Search for the cell housing the specified text and yield its (x, y) center coordinate. 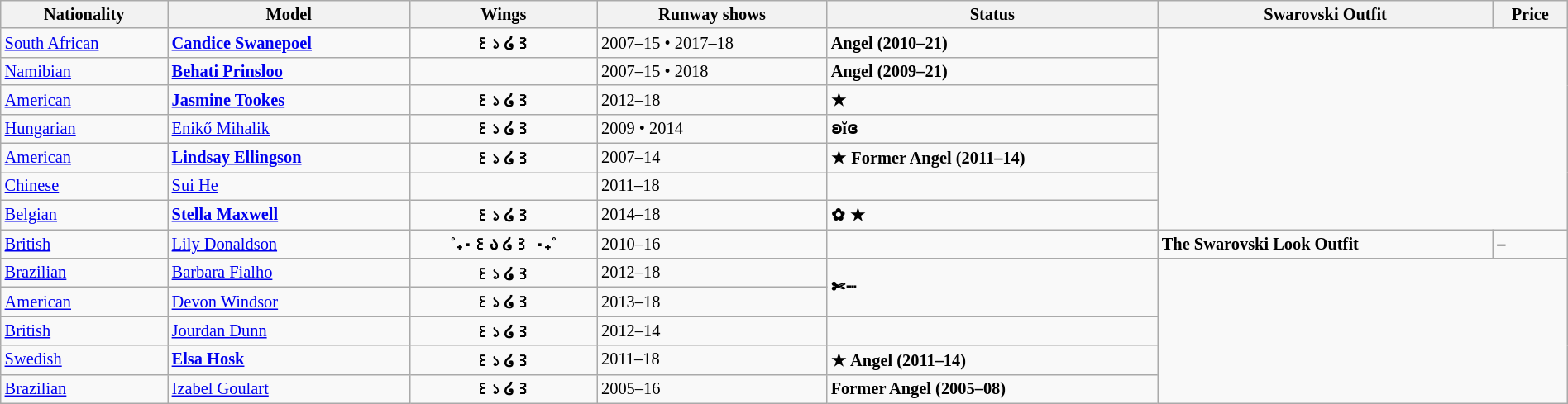
Swarovski Outfit (1325, 14)
Lindsay Ellingson (289, 157)
Jasmine Tookes (289, 99)
Nationality (84, 14)
2005–16 (712, 388)
Belgian (84, 215)
Runway shows (712, 14)
Jourdan Dunn (289, 330)
South African (84, 43)
Price (1530, 14)
2010–16 (712, 243)
★ (992, 99)
Chinese (84, 186)
– (1530, 243)
2007–15 • 2018 (712, 71)
✿ ★ (992, 215)
Candice Swanepoel (289, 43)
2007–14 (712, 157)
2007–15 • 2017–18 (712, 43)
Swedish (84, 360)
2012–14 (712, 330)
2009 • 2014 (712, 129)
Wings (504, 14)
Behati Prinsloo (289, 71)
Sui He (289, 186)
2014–18 (712, 215)
Barbara Fialho (289, 273)
The Swarovski Look Outfit (1325, 243)
Status (992, 14)
Model (289, 14)
˚₊‧꒰ა ໒꒱ ‧₊˚ (504, 243)
Izabel Goulart (289, 388)
Stella Maxwell (289, 215)
Angel (2010–21) (992, 43)
Devon Windsor (289, 301)
Former Angel (2005–08) (992, 388)
Elsa Hosk (289, 360)
★ Former Angel (2011–14) (992, 157)
Angel (2009–21) (992, 71)
Hungarian (84, 129)
✄┈ (992, 287)
Lily Donaldson (289, 243)
2013–18 (712, 301)
ʚĭɞ (992, 129)
★ Angel (2011–14) (992, 360)
Enikő Mihalik (289, 129)
Namibian (84, 71)
